Capture the cell that displays the provided text and extract its (x, y) central coordinate. 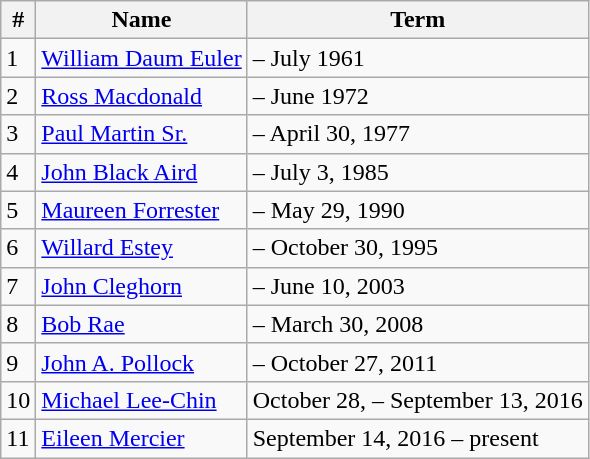
7 (18, 286)
– June 1972 (418, 96)
Bob Rae (142, 324)
9 (18, 362)
6 (18, 248)
11 (18, 438)
John Cleghorn (142, 286)
Willard Estey (142, 248)
Eileen Mercier (142, 438)
William Daum Euler (142, 58)
– October 27, 2011 (418, 362)
– April 30, 1977 (418, 134)
September 14, 2016 – present (418, 438)
– June 10, 2003 (418, 286)
# (18, 20)
Michael Lee-Chin (142, 400)
4 (18, 172)
– October 30, 1995 (418, 248)
Term (418, 20)
8 (18, 324)
3 (18, 134)
10 (18, 400)
John A. Pollock (142, 362)
Paul Martin Sr. (142, 134)
Ross Macdonald (142, 96)
– July 3, 1985 (418, 172)
– March 30, 2008 (418, 324)
John Black Aird (142, 172)
Maureen Forrester (142, 210)
Name (142, 20)
October 28, – September 13, 2016 (418, 400)
2 (18, 96)
– July 1961 (418, 58)
5 (18, 210)
– May 29, 1990 (418, 210)
1 (18, 58)
